Return (X, Y) of the center of cell containing provided text 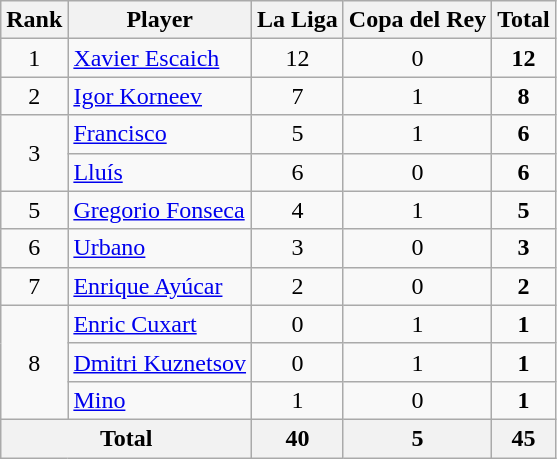
Xavier Escaich (160, 58)
Copa del Rey (417, 20)
Gregorio Fonseca (160, 210)
Mino (160, 400)
La Liga (298, 20)
Lluís (160, 172)
Enrique Ayúcar (160, 286)
Francisco (160, 134)
Player (160, 20)
Enric Cuxart (160, 324)
Rank (34, 20)
45 (524, 438)
Igor Korneev (160, 96)
4 (298, 210)
Dmitri Kuznetsov (160, 362)
40 (298, 438)
Urbano (160, 248)
